Provide the (x, y) coordinate of the cell's center where the given text is located.  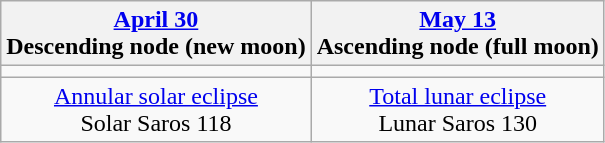
April 30Descending node (new moon) (156, 34)
Annular solar eclipseSolar Saros 118 (156, 110)
Total lunar eclipseLunar Saros 130 (458, 110)
May 13Ascending node (full moon) (458, 34)
